Search for the cell housing the specified text and yield its [X, Y] center coordinate. 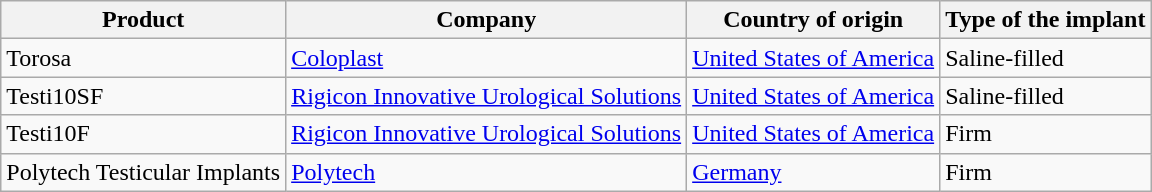
Torosa [144, 58]
Type of the implant [1046, 20]
Coloplast [486, 58]
Product [144, 20]
Polytech Testicular Implants [144, 172]
Testi10SF [144, 96]
Company [486, 20]
Germany [814, 172]
Testi10F [144, 134]
Country of origin [814, 20]
Polytech [486, 172]
